Return the (x, y) coordinate for the center point of the cell that contains the specified text.  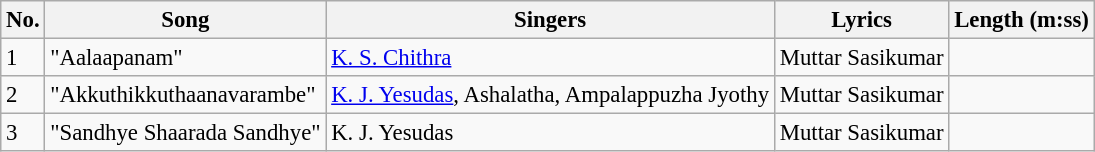
K. S. Chithra (550, 58)
Length (m:ss) (1022, 20)
3 (23, 133)
No. (23, 20)
"Sandhye Shaarada Sandhye" (186, 133)
Lyrics (861, 20)
"Akkuthikkuthaanavarambe" (186, 95)
Singers (550, 20)
2 (23, 95)
K. J. Yesudas (550, 133)
"Aalaapanam" (186, 58)
1 (23, 58)
Song (186, 20)
K. J. Yesudas, Ashalatha, Ampalappuzha Jyothy (550, 95)
